Pinpoint the cell where the given text exists, returning its (X, Y) midpoint coordinate. 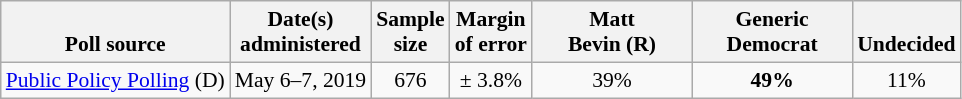
Undecided (906, 32)
Public Policy Polling (D) (116, 80)
Samplesize (410, 32)
11% (906, 80)
May 6–7, 2019 (300, 80)
676 (410, 80)
MattBevin (R) (612, 32)
± 3.8% (491, 80)
39% (612, 80)
Poll source (116, 32)
Marginof error (491, 32)
49% (772, 80)
GenericDemocrat (772, 32)
Date(s)administered (300, 32)
